Return [X, Y] of the center of cell containing provided text 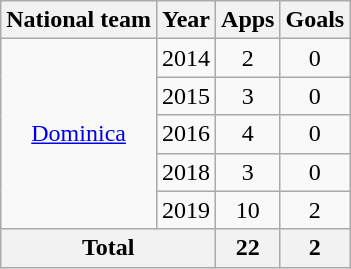
Dominica [79, 134]
Apps [248, 20]
10 [248, 210]
2016 [186, 134]
2019 [186, 210]
4 [248, 134]
Year [186, 20]
Total [108, 248]
22 [248, 248]
2015 [186, 96]
Goals [315, 20]
2014 [186, 58]
National team [79, 20]
2018 [186, 172]
